Return the [x, y] coordinate for the center point of the cell that contains the specified text.  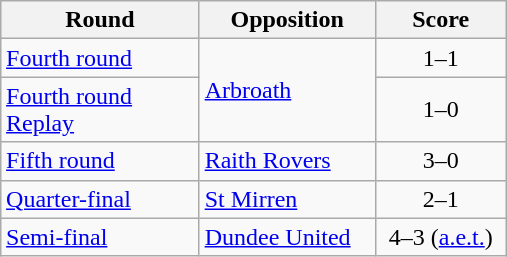
1–1 [440, 58]
Round [100, 20]
1–0 [440, 110]
4–3 (a.e.t.) [440, 237]
2–1 [440, 199]
Quarter-final [100, 199]
Dundee United [287, 237]
Raith Rovers [287, 161]
St Mirren [287, 199]
Opposition [287, 20]
Score [440, 20]
Semi-final [100, 237]
Arbroath [287, 90]
Fifth round [100, 161]
Fourth round Replay [100, 110]
3–0 [440, 161]
Fourth round [100, 58]
